Extract the [X, Y] coordinate from the center of the cell holding the provided text.  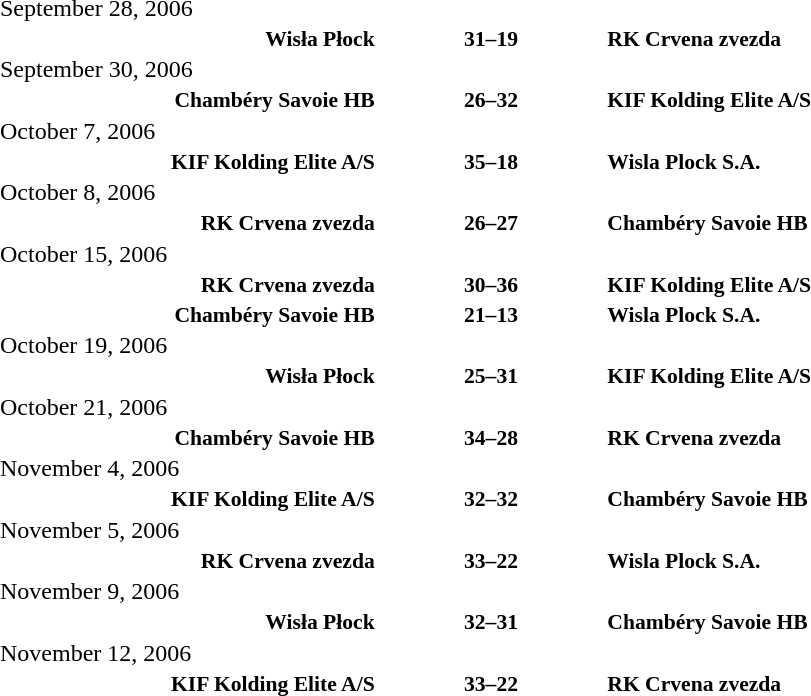
26–32 [492, 100]
34–28 [492, 438]
26–27 [492, 223]
25–31 [492, 376]
32–32 [492, 499]
21–13 [492, 314]
30–36 [492, 284]
32–31 [492, 622]
35–18 [492, 162]
31–19 [492, 38]
33–22 [492, 560]
